Return [X, Y] of the center of cell containing provided text 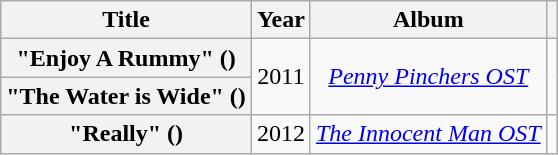
"The Water is Wide" () [126, 96]
"Really" () [126, 134]
Title [126, 20]
The Innocent Man OST [428, 134]
2012 [280, 134]
Penny Pinchers OST [428, 77]
"Enjoy A Rummy" () [126, 58]
2011 [280, 77]
Year [280, 20]
Album [428, 20]
